Extract the (X, Y) coordinate from the center of the cell holding the provided text.  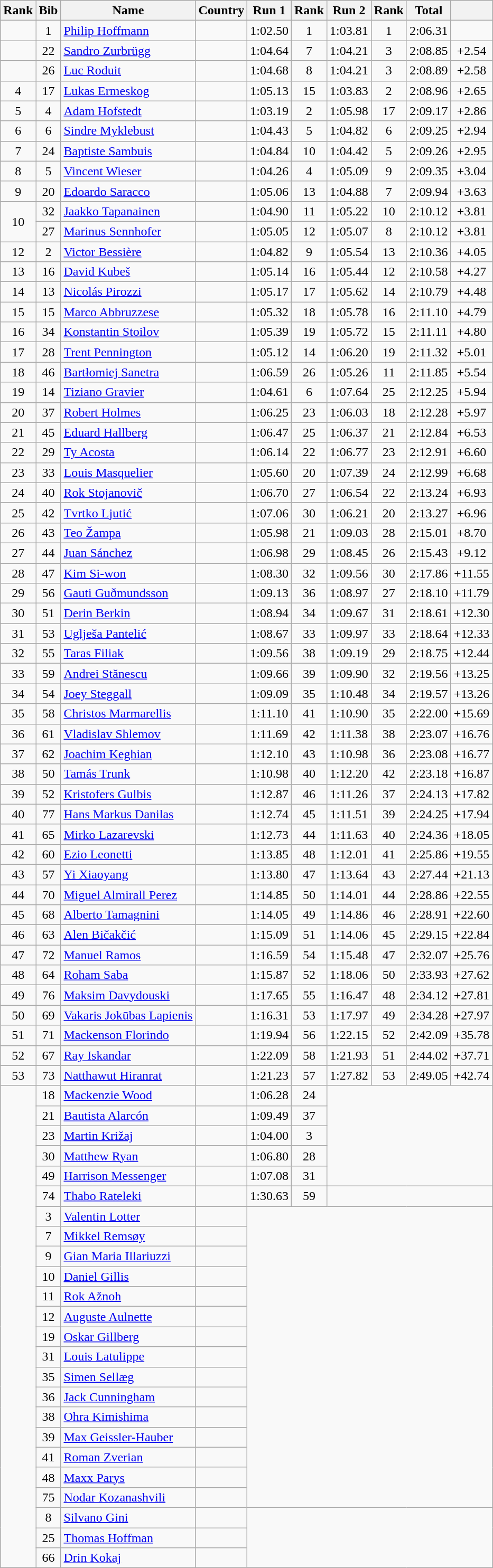
Vladislav Shlemov (128, 734)
61 (49, 734)
Martin Križaj (128, 1136)
+12.33 (471, 634)
1:05.05 (269, 231)
1:05.13 (269, 91)
1:05.60 (269, 473)
60 (49, 854)
+22.60 (471, 915)
+12.44 (471, 654)
1:30.63 (269, 1196)
1:16.31 (269, 1015)
Thabo Rateleki (128, 1196)
Edoardo Saracco (128, 191)
Maksim Davydouski (128, 995)
Run 2 (349, 11)
1:13.85 (269, 854)
1:07.08 (269, 1176)
1:06.20 (349, 352)
1:14.01 (349, 895)
1:10.90 (349, 714)
1:08.97 (349, 593)
2:19.57 (429, 694)
1:12.87 (269, 794)
+27.62 (471, 975)
2:09.26 (429, 151)
1:04.61 (269, 392)
1:15.09 (269, 935)
1:06.70 (269, 493)
1:11.69 (269, 734)
Mirko Lazarevski (128, 834)
Derin Berkin (128, 613)
1:05.09 (349, 171)
+17.82 (471, 794)
+11.79 (471, 593)
+42.74 (471, 1075)
Jack Cunningham (128, 1397)
1:04.42 (349, 151)
David Kubeš (128, 272)
1:05.07 (349, 231)
1:14.86 (349, 915)
1:04.00 (269, 1136)
2:09.35 (429, 171)
Kristofers Gulbis (128, 794)
Max Geissler-Hauber (128, 1437)
1:06.37 (349, 432)
+4.27 (471, 272)
Rok Ažnoh (128, 1297)
1:06.28 (269, 1095)
67 (49, 1055)
1:08.94 (269, 613)
Taras Filiak (128, 654)
+8.70 (471, 533)
Vakaris Jokūbas Lapienis (128, 1015)
1:06.54 (349, 493)
Alen Bičakčić (128, 935)
+11.55 (471, 573)
1:11.38 (349, 734)
Lukas Ermeskog (128, 91)
Alberto Tamagnini (128, 915)
1:05.62 (349, 292)
Marinus Sennhofer (128, 231)
1:13.80 (269, 874)
1:09.67 (349, 613)
2:13.27 (429, 513)
1:09.19 (349, 654)
1:05.54 (349, 252)
1:06.25 (269, 412)
Thomas Hoffman (128, 1538)
2:15.01 (429, 533)
2:09.17 (429, 111)
1:05.12 (269, 352)
1:05.06 (269, 191)
1:12.01 (349, 854)
Maxx Parys (128, 1477)
2:18.64 (429, 634)
2:23.07 (429, 734)
1:04.88 (349, 191)
1:07.64 (349, 392)
Uglješa Pantelić (128, 634)
+27.97 (471, 1015)
+4.79 (471, 312)
66 (49, 1558)
2:17.86 (429, 573)
Adam Hofstedt (128, 111)
+5.94 (471, 392)
+16.76 (471, 734)
2:18.61 (429, 613)
1:09.90 (349, 674)
+35.78 (471, 1035)
+16.77 (471, 754)
2:12.28 (429, 412)
Drin Kokaj (128, 1558)
Nicolás Pirozzi (128, 292)
1:09.49 (269, 1116)
Ray Iskandar (128, 1055)
1:09.09 (269, 694)
Simen Sellæg (128, 1377)
2:06.31 (429, 31)
+9.12 (471, 553)
2:11.32 (429, 352)
76 (49, 995)
Victor Bessière (128, 252)
2:32.07 (429, 955)
1:09.03 (349, 533)
68 (49, 915)
75 (49, 1497)
2:15.43 (429, 553)
62 (49, 754)
1:12.74 (269, 814)
+2.95 (471, 151)
1:08.30 (269, 573)
Christos Marmarellis (128, 714)
Ohra Kimishima (128, 1417)
Silvano Gini (128, 1517)
1:16.59 (269, 955)
1:15.48 (349, 955)
Harrison Messenger (128, 1176)
1:09.13 (269, 593)
+21.13 (471, 874)
Roham Saba (128, 975)
1:04.26 (269, 171)
2:09.94 (429, 191)
2:09.25 (429, 131)
2:27.44 (429, 874)
2:08.85 (429, 51)
Bartłomiej Sanetra (128, 372)
Valentin Lotter (128, 1216)
2:18.75 (429, 654)
Mackenzie Wood (128, 1095)
Louis Masquelier (128, 473)
1:05.22 (349, 211)
65 (49, 834)
+25.76 (471, 955)
1:06.80 (269, 1156)
Juan Sánchez (128, 553)
+5.54 (471, 372)
1:03.83 (349, 91)
Run 1 (269, 11)
1:11.63 (349, 834)
1:27.82 (349, 1075)
2:12.91 (429, 452)
+22.55 (471, 895)
1:04.64 (269, 51)
2:44.02 (429, 1055)
2:29.15 (429, 935)
Bautista Alarcón (128, 1116)
Teo Žampa (128, 533)
1:08.67 (269, 634)
1:05.39 (269, 332)
+12.30 (471, 613)
Philip Hoffmann (128, 31)
64 (49, 975)
Tvrtko Ljutić (128, 513)
1:04.43 (269, 131)
+27.81 (471, 995)
Auguste Aulnette (128, 1317)
1:07.06 (269, 513)
1:05.32 (269, 312)
Natthawut Hiranrat (128, 1075)
Jaakko Tapanainen (128, 211)
71 (49, 1035)
1:14.05 (269, 915)
Robert Holmes (128, 412)
70 (49, 895)
2:24.13 (429, 794)
+3.63 (471, 191)
2:33.93 (429, 975)
Andrei Stănescu (128, 674)
1:17.65 (269, 995)
1:09.66 (269, 674)
1:12.20 (349, 774)
1:06.77 (349, 452)
63 (49, 935)
+6.93 (471, 493)
+16.87 (471, 774)
1:07.39 (349, 473)
1:13.64 (349, 874)
1:04.90 (269, 211)
Konstantin Stoilov (128, 332)
Roman Zverian (128, 1457)
1:06.59 (269, 372)
1:05.78 (349, 312)
2:11.11 (429, 332)
1:19.94 (269, 1035)
1:04.84 (269, 151)
Tiziano Gravier (128, 392)
1:18.06 (349, 975)
+6.96 (471, 513)
2:24.25 (429, 814)
+13.26 (471, 694)
+19.55 (471, 854)
Oskar Gillberg (128, 1337)
+4.05 (471, 252)
+6.60 (471, 452)
Manuel Ramos (128, 955)
2:28.91 (429, 915)
1:05.17 (269, 292)
Rok Stojanovič (128, 493)
Luc Roduit (128, 71)
Trent Pennington (128, 352)
Name (128, 11)
+2.54 (471, 51)
1:06.98 (269, 553)
2:13.24 (429, 493)
2:23.18 (429, 774)
+6.53 (471, 432)
74 (49, 1196)
2:49.05 (429, 1075)
1:15.87 (269, 975)
2:19.56 (429, 674)
2:10.58 (429, 272)
Sandro Zurbrügg (128, 51)
Kim Si-won (128, 573)
1:11.10 (269, 714)
1:11.26 (349, 794)
72 (49, 955)
1:21.93 (349, 1055)
1:06.14 (269, 452)
2:08.89 (429, 71)
1:08.45 (349, 553)
Sindre Myklebust (128, 131)
69 (49, 1015)
Nodar Kozanashvili (128, 1497)
Country (221, 11)
Louis Latulippe (128, 1357)
Matthew Ryan (128, 1156)
2:11.85 (429, 372)
Total (429, 11)
Bib (49, 11)
Hans Markus Danilas (128, 814)
2:34.12 (429, 995)
Vincent Wieser (128, 171)
+5.01 (471, 352)
1:12.10 (269, 754)
Baptiste Sambuis (128, 151)
+2.86 (471, 111)
1:14.85 (269, 895)
1:03.19 (269, 111)
Mikkel Remsøy (128, 1236)
Joey Steggall (128, 694)
1:22.09 (269, 1055)
2:12.99 (429, 473)
1:04.68 (269, 71)
1:05.44 (349, 272)
2:12.25 (429, 392)
Ty Acosta (128, 452)
1:16.47 (349, 995)
Miguel Almirall Perez (128, 895)
Gian Maria Illariuzzi (128, 1257)
2:18.10 (429, 593)
+22.84 (471, 935)
Daniel Gillis (128, 1277)
1:05.26 (349, 372)
Ezio Leonetti (128, 854)
+15.69 (471, 714)
Tamás Trunk (128, 774)
+13.25 (471, 674)
1:06.03 (349, 412)
+5.97 (471, 412)
1:06.21 (349, 513)
Marco Abbruzzese (128, 312)
+4.48 (471, 292)
2:34.28 (429, 1015)
2:08.96 (429, 91)
1:05.72 (349, 332)
1:02.50 (269, 31)
Joachim Keghian (128, 754)
+18.05 (471, 834)
2:23.08 (429, 754)
+37.71 (471, 1055)
2:22.00 (429, 714)
1:17.97 (349, 1015)
2:25.86 (429, 854)
2:28.86 (429, 895)
2:12.84 (429, 432)
Gauti Guðmundsson (128, 593)
1:09.97 (349, 634)
1:12.73 (269, 834)
+2.94 (471, 131)
1:10.48 (349, 694)
1:05.14 (269, 272)
2:42.09 (429, 1035)
1:21.23 (269, 1075)
2:10.79 (429, 292)
+4.80 (471, 332)
1:22.15 (349, 1035)
2:10.36 (429, 252)
+17.94 (471, 814)
77 (49, 814)
Eduard Hallberg (128, 432)
1:03.81 (349, 31)
1:14.06 (349, 935)
2:11.10 (429, 312)
+6.68 (471, 473)
1:11.51 (349, 814)
+2.65 (471, 91)
2:24.36 (429, 834)
73 (49, 1075)
+2.58 (471, 71)
Mackenson Florindo (128, 1035)
+3.04 (471, 171)
1:06.47 (269, 432)
Yi Xiaoyang (128, 874)
